Find where the given text appears and provide that cell's center as [x, y] coordinate. 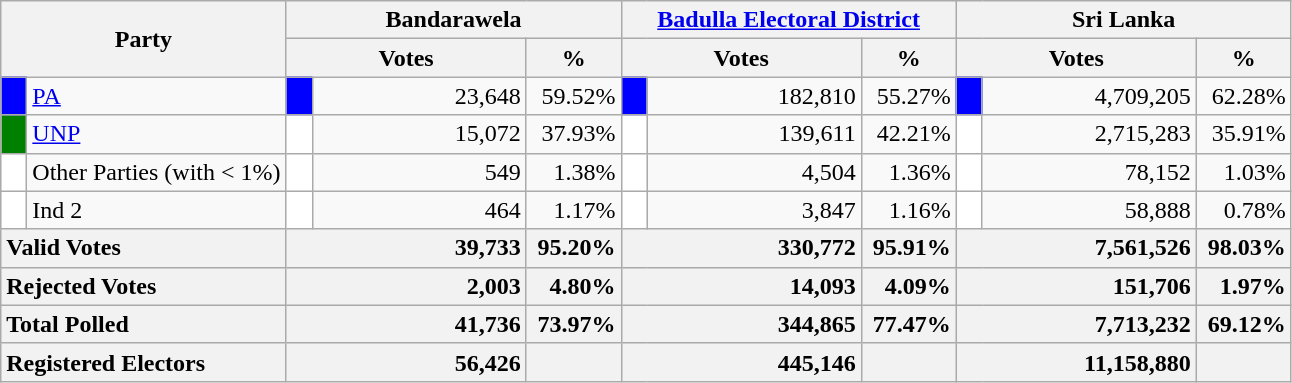
58,888 [1089, 210]
3,847 [754, 210]
4.80% [574, 286]
UNP [156, 134]
69.12% [1244, 324]
4,504 [754, 172]
330,772 [741, 248]
2,003 [406, 286]
41,736 [406, 324]
Sri Lanka [1124, 20]
77.47% [908, 324]
445,146 [741, 362]
62.28% [1244, 96]
1.03% [1244, 172]
35.91% [1244, 134]
182,810 [754, 96]
39,733 [406, 248]
4.09% [908, 286]
Rejected Votes [144, 286]
Other Parties (with < 1%) [156, 172]
95.91% [908, 248]
151,706 [1076, 286]
1.36% [908, 172]
Ind 2 [156, 210]
344,865 [741, 324]
11,158,880 [1076, 362]
56,426 [406, 362]
42.21% [908, 134]
0.78% [1244, 210]
Badulla Electoral District [788, 20]
59.52% [574, 96]
549 [419, 172]
73.97% [574, 324]
15,072 [419, 134]
Bandarawela [454, 20]
139,611 [754, 134]
Registered Electors [144, 362]
14,093 [741, 286]
78,152 [1089, 172]
464 [419, 210]
1.16% [908, 210]
4,709,205 [1089, 96]
23,648 [419, 96]
98.03% [1244, 248]
37.93% [574, 134]
Total Polled [144, 324]
Valid Votes [144, 248]
1.38% [574, 172]
95.20% [574, 248]
1.97% [1244, 286]
PA [156, 96]
7,561,526 [1076, 248]
1.17% [574, 210]
55.27% [908, 96]
Party [144, 39]
2,715,283 [1089, 134]
7,713,232 [1076, 324]
